Return the (X, Y) coordinate for the center point of the cell that contains the specified text.  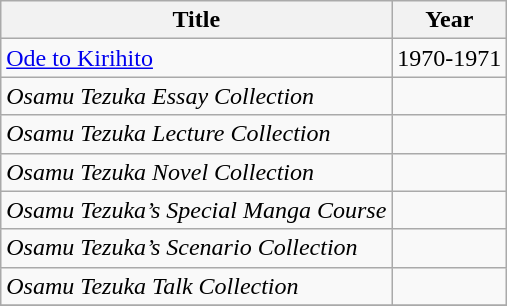
Ode to Kirihito (196, 58)
1970-1971 (450, 58)
Osamu Tezuka Essay Collection (196, 96)
Osamu Tezuka’s Scenario Collection (196, 248)
Title (196, 20)
Osamu Tezuka’s Special Manga Course (196, 210)
Osamu Tezuka Talk Collection (196, 286)
Osamu Tezuka Novel Collection (196, 172)
Osamu Tezuka Lecture Collection (196, 134)
Year (450, 20)
